Determine the (x, y) coordinate at the center of the cell enclosing the given text.  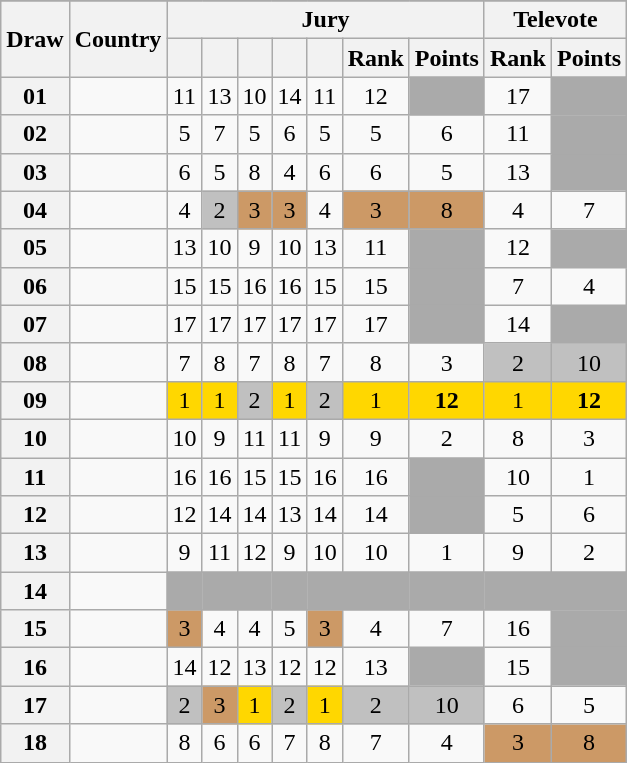
07 (35, 324)
02 (35, 134)
08 (35, 362)
Televote (555, 20)
Country (118, 39)
05 (35, 248)
03 (35, 172)
06 (35, 286)
09 (35, 400)
01 (35, 96)
18 (35, 743)
Draw (35, 39)
04 (35, 210)
Jury (326, 20)
